Output the [x, y] coordinate of the center of the cell containing the given text.  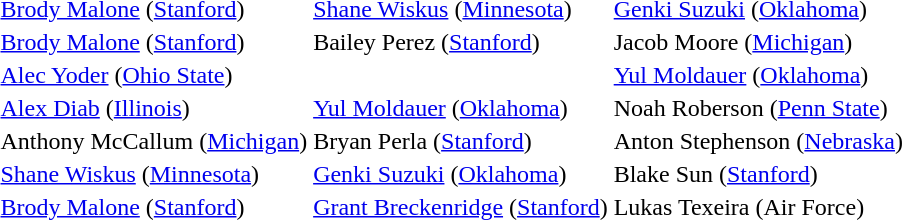
Bailey Perez (Stanford) [461, 42]
Yul Moldauer (Oklahoma) [461, 108]
Bryan Perla (Stanford) [461, 141]
Genki Suzuki (Oklahoma) [461, 174]
